Pinpoint the cell where the given text exists, returning its (x, y) midpoint coordinate. 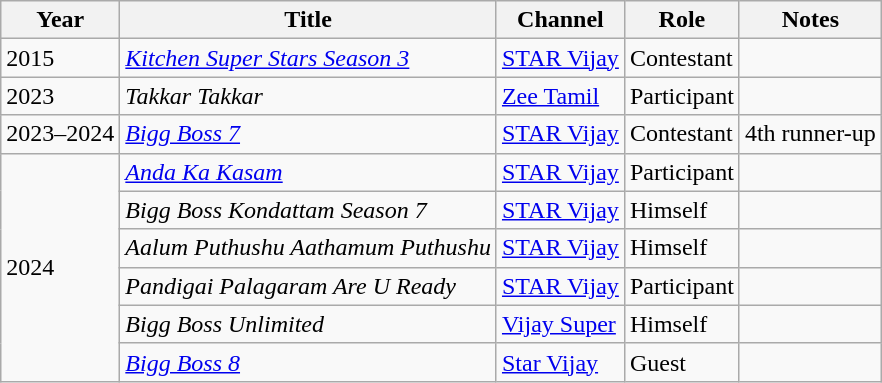
Notes (810, 20)
2024 (60, 267)
Guest (682, 362)
2015 (60, 58)
Bigg Boss Unlimited (308, 324)
Zee Tamil (560, 96)
Bigg Boss Kondattam Season 7 (308, 210)
Year (60, 20)
2023–2024 (60, 134)
Pandigai Palagaram Are U Ready (308, 286)
2023 (60, 96)
Bigg Boss 8 (308, 362)
Star Vijay (560, 362)
Takkar Takkar (308, 96)
Title (308, 20)
4th runner-up (810, 134)
Bigg Boss 7 (308, 134)
Channel (560, 20)
Anda Ka Kasam (308, 172)
Role (682, 20)
Kitchen Super Stars Season 3 (308, 58)
Vijay Super (560, 324)
Aalum Puthushu Aathamum Puthushu (308, 248)
